Return [x, y] of the center of cell containing provided text 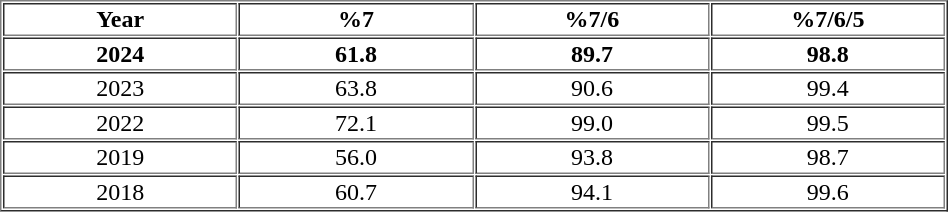
2022 [120, 122]
93.8 [592, 158]
2019 [120, 158]
2018 [120, 192]
98.7 [828, 158]
%7 [356, 20]
Year [120, 20]
2023 [120, 88]
94.1 [592, 192]
60.7 [356, 192]
%7/6/5 [828, 20]
56.0 [356, 158]
98.8 [828, 54]
90.6 [592, 88]
72.1 [356, 122]
89.7 [592, 54]
99.5 [828, 122]
%7/6 [592, 20]
99.4 [828, 88]
63.8 [356, 88]
99.0 [592, 122]
2024 [120, 54]
61.8 [356, 54]
99.6 [828, 192]
